Output the [X, Y] coordinate of the center of the cell containing the given text.  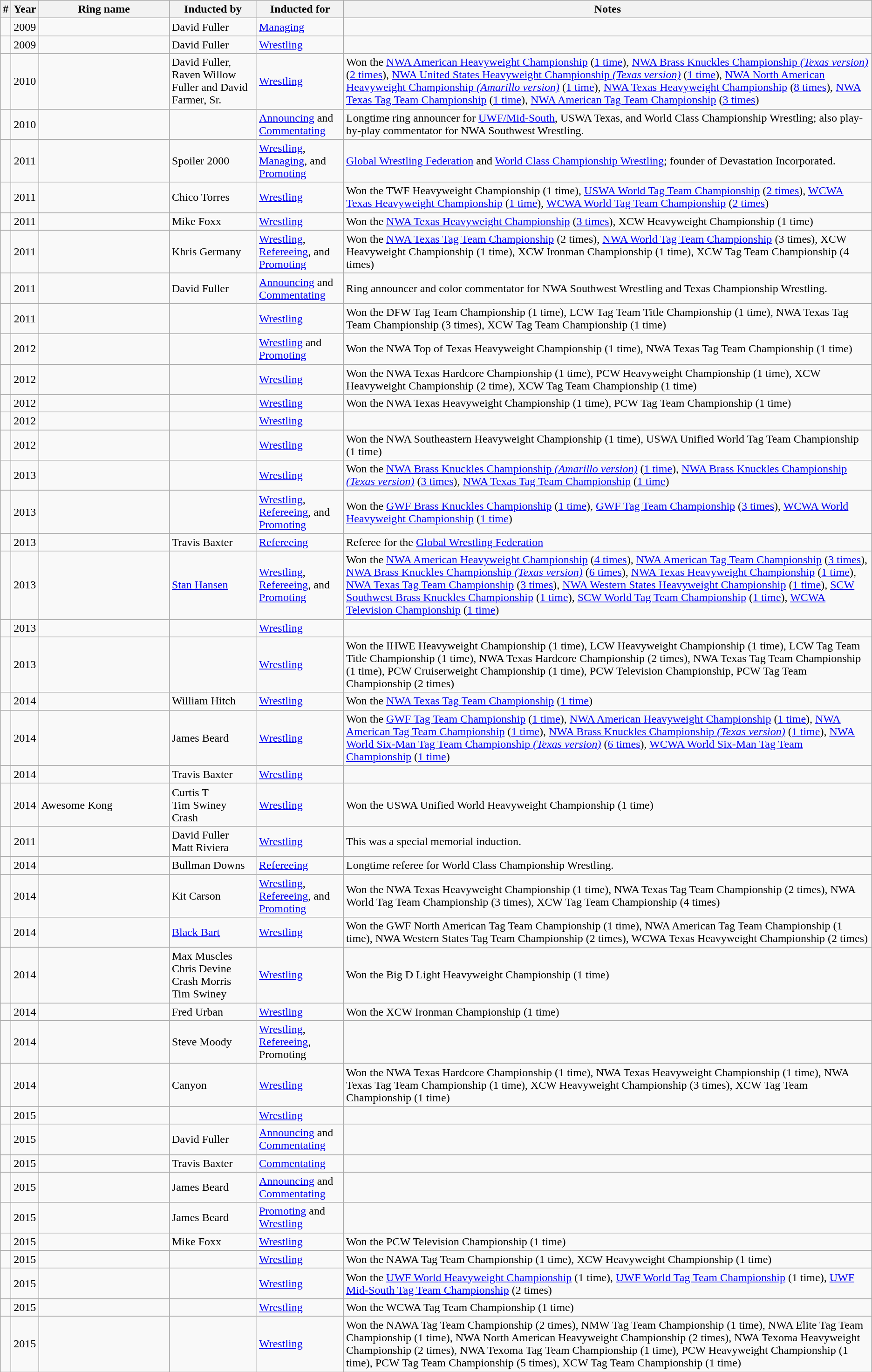
Max MusclesChris DevineCrash MorrisTim Swiney [212, 976]
Won the WCWA Tag Team Championship (1 time) [608, 1307]
Wrestling, Refereeing, Promoting [300, 1042]
Won the NWA Texas Heavyweight Championship (3 times), XCW Heavyweight Championship (1 time) [608, 221]
Fred Urban [212, 1012]
Ring announcer and color commentator for NWA Southwest Wrestling and Texas Championship Wrestling. [608, 288]
Stan Hansen [212, 585]
David FullerMatt Riviera [212, 841]
Won the PCW Television Championship (1 time) [608, 1242]
Black Bart [212, 933]
Inducted for [300, 9]
Won the GWF Brass Knuckles Championship (1 time), GWF Tag Team Championship (3 times), WCWA World Heavyweight Championship (1 time) [608, 512]
Referee for the Global Wrestling Federation [608, 542]
Won the UWF World Heavyweight Championship (1 time), UWF World Tag Team Championship (1 time), UWF Mid-South Tag Team Championship (2 times) [608, 1283]
Won the Big D Light Heavyweight Championship (1 time) [608, 976]
Won the NWA Texas Heavyweight Championship (1 time), PCW Tag Team Championship (1 time) [608, 403]
William Hitch [212, 701]
Longtime referee for World Class Championship Wrestling. [608, 865]
Wrestling and Promoting [300, 348]
Khris Germany [212, 252]
Year [25, 9]
# [6, 9]
This was a special memorial induction. [608, 841]
Won the NWA Top of Texas Heavyweight Championship (1 time), NWA Texas Tag Team Championship (1 time) [608, 348]
Won the NWA Southeastern Heavyweight Championship (1 time), USWA Unified World Tag Team Championship (1 time) [608, 445]
Global Wrestling Federation and World Class Championship Wrestling; founder of Devastation Incorporated. [608, 161]
Awesome Kong [104, 805]
Bullman Downs [212, 865]
Chico Torres [212, 198]
Managing [300, 27]
David Fuller, Raven Willow Fuller and David Farmer, Sr. [212, 81]
Spoiler 2000 [212, 161]
Promoting and Wrestling [300, 1218]
Inducted by [212, 9]
Canyon [212, 1085]
Won the USWA Unified World Heavyweight Championship (1 time) [608, 805]
Commentating [300, 1163]
Steve Moody [212, 1042]
Ring name [104, 9]
Wrestling, Managing, and Promoting [300, 161]
Notes [608, 9]
Curtis TTim SwineyCrash [212, 805]
Won the NWA Texas Tag Team Championship (1 time) [608, 701]
Won the XCW Ironman Championship (1 time) [608, 1012]
Kit Carson [212, 895]
Won the NAWA Tag Team Championship (1 time), XCW Heavyweight Championship (1 time) [608, 1259]
